Search for the cell housing the specified text and yield its [x, y] center coordinate. 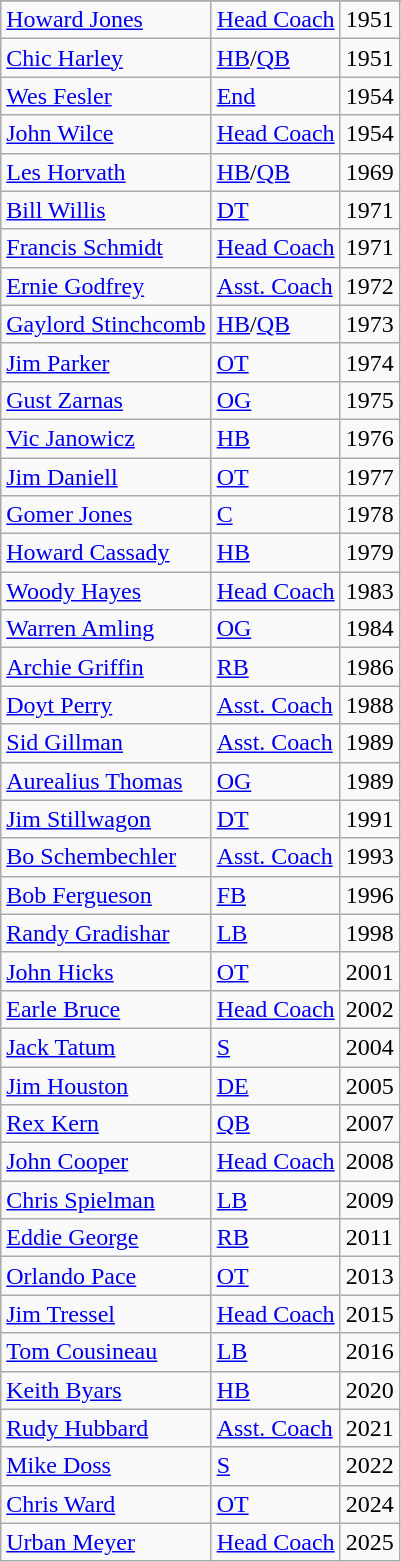
Vic Janowicz [106, 438]
1978 [370, 515]
1996 [370, 895]
Les Horvath [106, 172]
Jim Daniell [106, 477]
Jim Parker [106, 362]
Wes Fesler [106, 96]
Rudy Hubbard [106, 1428]
1972 [370, 286]
Jim Stillwagon [106, 819]
2002 [370, 1009]
2013 [370, 1276]
2005 [370, 1085]
C [276, 515]
1988 [370, 705]
QB [276, 1124]
Gaylord Stinchcomb [106, 324]
Randy Gradishar [106, 933]
Warren Amling [106, 629]
Chris Spielman [106, 1200]
FB [276, 895]
2021 [370, 1428]
Earle Bruce [106, 1009]
1998 [370, 933]
Eddie George [106, 1238]
1969 [370, 172]
Francis Schmidt [106, 248]
Chic Harley [106, 58]
2009 [370, 1200]
Howard Cassady [106, 553]
2020 [370, 1390]
Bo Schembechler [106, 857]
End [276, 96]
1976 [370, 438]
Gomer Jones [106, 515]
2001 [370, 971]
Mike Doss [106, 1466]
1986 [370, 667]
2016 [370, 1352]
2008 [370, 1162]
2007 [370, 1124]
2025 [370, 1542]
2024 [370, 1504]
Rex Kern [106, 1124]
2015 [370, 1314]
Keith Byars [106, 1390]
1979 [370, 553]
Tom Cousineau [106, 1352]
1977 [370, 477]
Woody Hayes [106, 591]
Aurealius Thomas [106, 781]
Bob Fergueson [106, 895]
1993 [370, 857]
Howard Jones [106, 20]
Archie Griffin [106, 667]
2004 [370, 1047]
John Cooper [106, 1162]
Urban Meyer [106, 1542]
Jim Tressel [106, 1314]
Gust Zarnas [106, 400]
Doyt Perry [106, 705]
1983 [370, 591]
Ernie Godfrey [106, 286]
1991 [370, 819]
John Hicks [106, 971]
DE [276, 1085]
Sid Gillman [106, 743]
2022 [370, 1466]
1973 [370, 324]
Orlando Pace [106, 1276]
2011 [370, 1238]
John Wilce [106, 134]
Bill Willis [106, 210]
1984 [370, 629]
Jack Tatum [106, 1047]
Jim Houston [106, 1085]
1975 [370, 400]
Chris Ward [106, 1504]
1974 [370, 362]
